Return the (x, y) coordinate for the center point of the cell that contains the specified text.  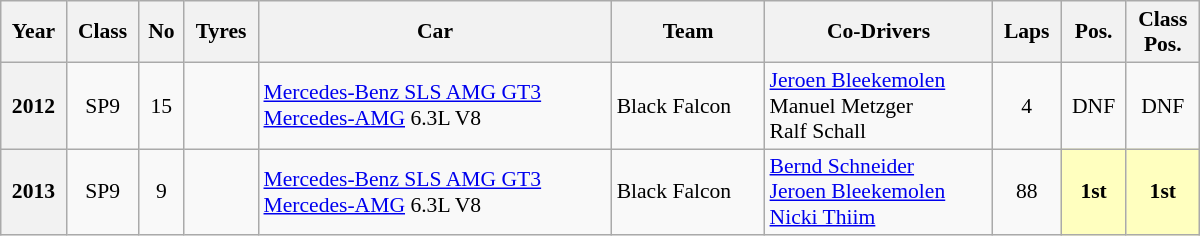
Tyres (222, 32)
Bernd Schneider Jeroen Bleekemolen Nicki Thiim (879, 192)
No (162, 32)
Year (34, 32)
88 (1027, 192)
4 (1027, 106)
2012 (34, 106)
ClassPos. (1162, 32)
Class (102, 32)
9 (162, 192)
Co-Drivers (879, 32)
Jeroen Bleekemolen Manuel Metzger Ralf Schall (879, 106)
Team (688, 32)
2013 (34, 192)
Pos. (1094, 32)
Car (434, 32)
Laps (1027, 32)
15 (162, 106)
